Find where the given text appears and provide that cell's center as [x, y] coordinate. 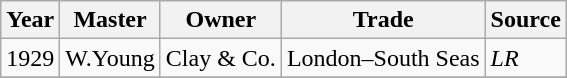
Owner [220, 20]
Master [110, 20]
W.Young [110, 58]
1929 [30, 58]
Trade [383, 20]
LR [526, 58]
Clay & Co. [220, 58]
Source [526, 20]
London–South Seas [383, 58]
Year [30, 20]
